Detect which cell encompasses the target text, then output its [X, Y] center coordinate. 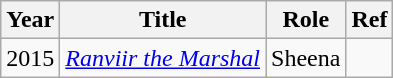
Title [163, 20]
Role [306, 20]
2015 [30, 58]
Sheena [306, 58]
Ref [370, 20]
Year [30, 20]
Ranviir the Marshal [163, 58]
